Search for the cell housing the specified text and yield its [x, y] center coordinate. 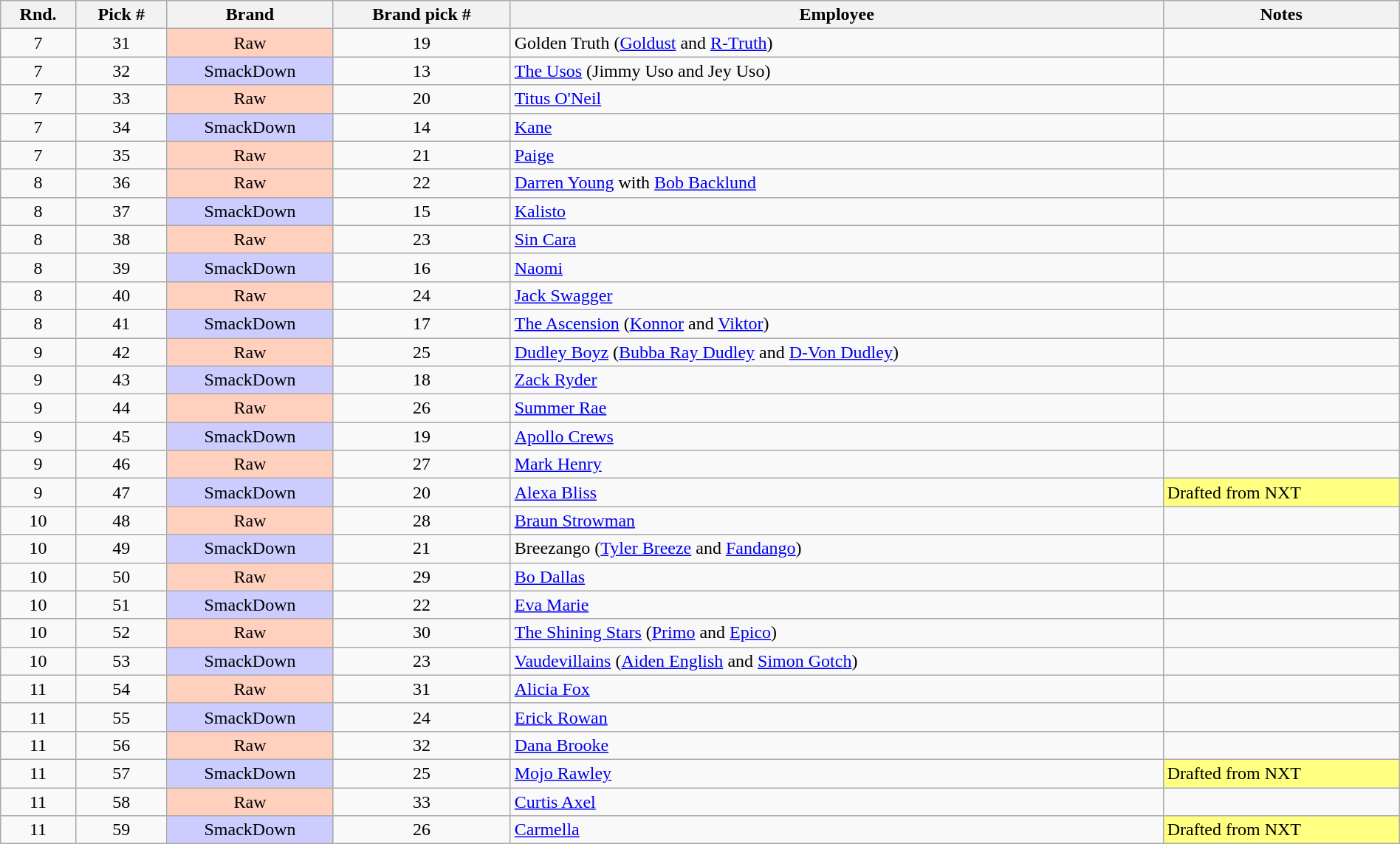
Erick Rowan [837, 717]
Alicia Fox [837, 689]
37 [121, 211]
Breezango (Tyler Breeze and Fandango) [837, 549]
Carmella [837, 830]
Paige [837, 155]
41 [121, 323]
38 [121, 239]
Summer Rae [837, 408]
Pick # [121, 15]
16 [422, 267]
Dana Brooke [837, 745]
Brand [250, 15]
Kalisto [837, 211]
54 [121, 689]
40 [121, 295]
43 [121, 380]
Rnd. [38, 15]
Brand pick # [422, 15]
51 [121, 605]
18 [422, 380]
Mark Henry [837, 464]
The Usos (Jimmy Uso and Jey Uso) [837, 71]
35 [121, 155]
Vaudevillains (Aiden English and Simon Gotch) [837, 661]
57 [121, 773]
59 [121, 830]
Curtis Axel [837, 801]
Darren Young with Bob Backlund [837, 183]
Employee [837, 15]
Braun Strowman [837, 521]
17 [422, 323]
Dudley Boyz (Bubba Ray Dudley and D-Von Dudley) [837, 352]
Mojo Rawley [837, 773]
56 [121, 745]
14 [422, 127]
42 [121, 352]
Notes [1281, 15]
55 [121, 717]
13 [422, 71]
Golden Truth (Goldust and R-Truth) [837, 43]
The Ascension (Konnor and Viktor) [837, 323]
47 [121, 493]
29 [422, 577]
30 [422, 633]
Sin Cara [837, 239]
49 [121, 549]
48 [121, 521]
Titus O'Neil [837, 99]
46 [121, 464]
Naomi [837, 267]
53 [121, 661]
The Shining Stars (Primo and Epico) [837, 633]
27 [422, 464]
34 [121, 127]
Eva Marie [837, 605]
44 [121, 408]
28 [422, 521]
Jack Swagger [837, 295]
52 [121, 633]
Kane [837, 127]
36 [121, 183]
15 [422, 211]
58 [121, 801]
Bo Dallas [837, 577]
39 [121, 267]
50 [121, 577]
45 [121, 436]
Alexa Bliss [837, 493]
Zack Ryder [837, 380]
Apollo Crews [837, 436]
